Capture the cell that displays the provided text and extract its (x, y) central coordinate. 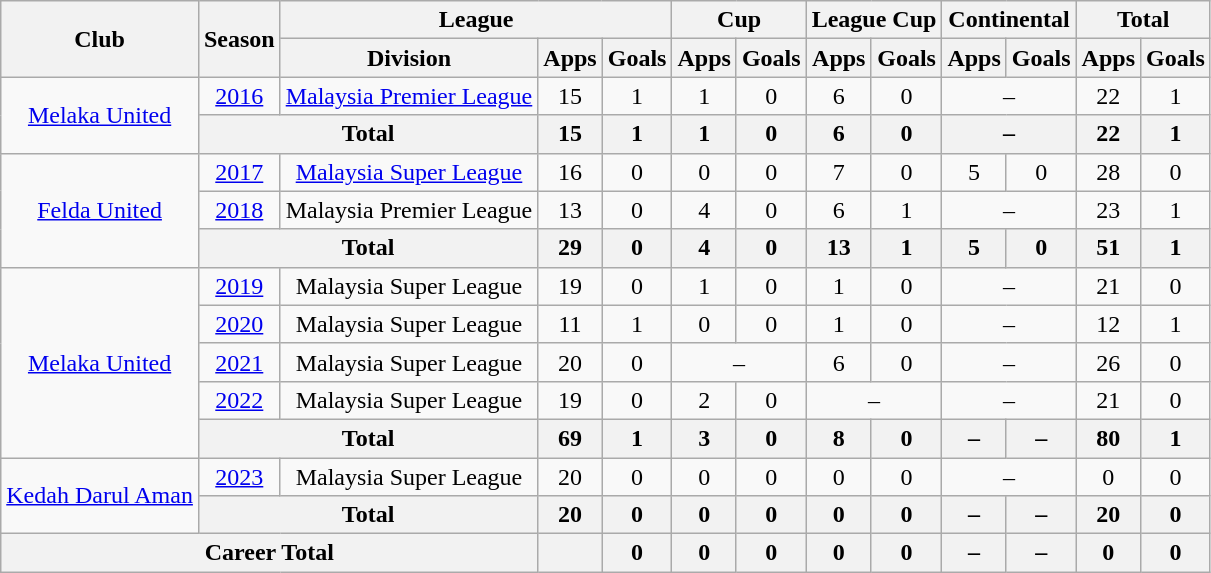
11 (570, 324)
Division (409, 58)
Career Total (270, 553)
Kedah Darul Aman (100, 496)
Club (100, 39)
League (476, 20)
7 (838, 172)
16 (570, 172)
28 (1108, 172)
2017 (239, 172)
26 (1108, 362)
2020 (239, 324)
29 (570, 248)
Felda United (100, 210)
2019 (239, 286)
League Cup (874, 20)
23 (1108, 210)
Season (239, 39)
69 (570, 438)
2 (704, 400)
2018 (239, 210)
2021 (239, 362)
8 (838, 438)
Continental (1009, 20)
80 (1108, 438)
51 (1108, 248)
3 (704, 438)
2023 (239, 477)
2022 (239, 400)
12 (1108, 324)
2016 (239, 96)
Cup (739, 20)
